Provide the [x, y] coordinate of the cell's center where the given text is located.  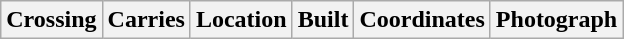
Photograph [556, 20]
Coordinates [422, 20]
Crossing [52, 20]
Built [323, 20]
Carries [146, 20]
Location [241, 20]
